Return (X, Y) of the center of cell containing provided text 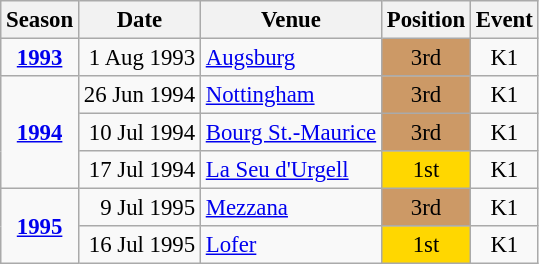
26 Jun 1994 (139, 95)
17 Jul 1994 (139, 170)
Event (505, 20)
Bourg St.-Maurice (290, 133)
10 Jul 1994 (139, 133)
1995 (40, 226)
1993 (40, 58)
Venue (290, 20)
Season (40, 20)
Mezzana (290, 208)
Position (426, 20)
Lofer (290, 245)
1994 (40, 132)
1 Aug 1993 (139, 58)
16 Jul 1995 (139, 245)
Date (139, 20)
Augsburg (290, 58)
9 Jul 1995 (139, 208)
La Seu d'Urgell (290, 170)
Nottingham (290, 95)
